For the text-containing cell, return its midpoint in (x, y) coordinate format. 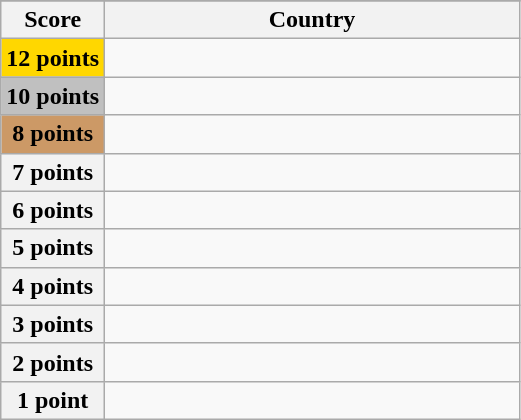
5 points (53, 248)
4 points (53, 286)
2 points (53, 362)
8 points (53, 134)
7 points (53, 172)
Country (312, 20)
10 points (53, 96)
12 points (53, 58)
3 points (53, 324)
1 point (53, 400)
Score (53, 20)
6 points (53, 210)
